Identify which cell holds the provided text, then report its (X, Y) central coordinate. 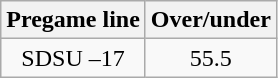
Pregame line (74, 20)
Over/under (210, 20)
SDSU –17 (74, 58)
55.5 (210, 58)
